Determine the [X, Y] coordinate at the center of the cell enclosing the given text.  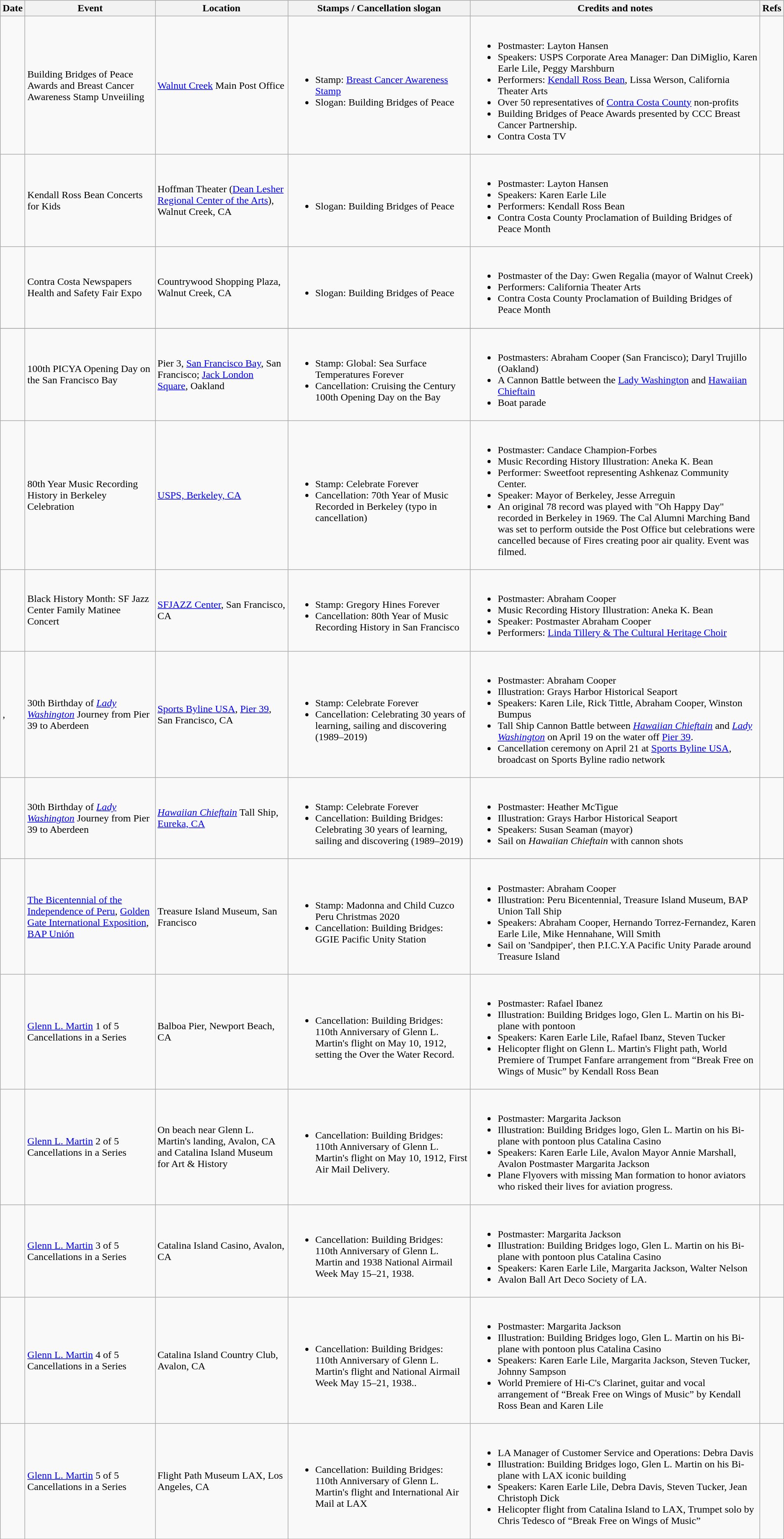
Stamp: Celebrate ForeverCancellation: 70th Year of Music Recorded in Berkeley (typo in cancellation) [379, 495]
Location [222, 8]
Postmaster: Heather McTigueIllustration: Grays Harbor Historical SeaportSpeakers: Susan Seaman (mayor)Sail on Hawaiian Chieftain with cannon shots [615, 818]
Cancellation: Building Bridges: 110th Anniversary of Glenn L. Martin and 1938 National Airmail Week May 15–21, 1938. [379, 1251]
Walnut Creek Main Post Office [222, 85]
80th Year Music Recording History in Berkeley Celebration [90, 495]
Refs [772, 8]
100th PICYA Opening Day on the San Francisco Bay [90, 374]
Catalina Island Country Club, Avalon, CA [222, 1361]
Hawaiian Chieftain Tall Ship, Eureka, CA [222, 818]
Black History Month: SF Jazz Center Family Matinee Concert [90, 610]
Cancellation: Building Bridges: 110th Anniversary of Glenn L. Martin's flight and National Airmail Week May 15–21, 1938.. [379, 1361]
Glenn L. Martin 5 of 5 Cancellations in a Series [90, 1481]
Kendall Ross Bean Concerts for Kids [90, 200]
Glenn L. Martin 4 of 5 Cancellations in a Series [90, 1361]
Glenn L. Martin 2 of 5 Cancellations in a Series [90, 1147]
Treasure Island Museum, San Francisco [222, 917]
On beach near Glenn L. Martin's landing, Avalon, CA and Catalina Island Museum for Art & History [222, 1147]
Cancellation: Building Bridges: 110th Anniversary of Glenn L. Martin's flight on May 10, 1912, setting the Over the Water Record. [379, 1031]
Stamps / Cancellation slogan [379, 8]
Postmasters: Abraham Cooper (San Francisco); Daryl Trujillo (Oakland)A Cannon Battle between the Lady Washington and Hawaiian ChieftainBoat parade [615, 374]
Postmaster: Layton HansenSpeakers: Karen Earle LilePerformers: Kendall Ross BeanContra Costa County Proclamation of Building Bridges of Peace Month [615, 200]
USPS, Berkeley, CA [222, 495]
Contra Costa Newspapers Health and Safety Fair Expo [90, 287]
Hoffman Theater (Dean Lesher Regional Center of the Arts), Walnut Creek, CA [222, 200]
Credits and notes [615, 8]
Event [90, 8]
Cancellation: Building Bridges: 110th Anniversary of Glenn L. Martin's flight and International Air Mail at LAX [379, 1481]
Building Bridges of Peace Awards and Breast Cancer Awareness Stamp Unveiiling [90, 85]
Catalina Island Casino, Avalon, CA [222, 1251]
Stamp: Global: Sea Surface Temperatures ForeverCancellation: Cruising the Century 100th Opening Day on the Bay [379, 374]
Stamp: Madonna and Child Cuzco Peru Christmas 2020Cancellation: Building Bridges: GGIE Pacific Unity Station [379, 917]
, [13, 714]
Date [13, 8]
Stamp: Celebrate ForeverCancellation: Celebrating 30 years of learning, sailing and discovering (1989–2019) [379, 714]
Cancellation: Building Bridges: 110th Anniversary of Glenn L. Martin's flight on May 10, 1912, First Air Mail Delivery. [379, 1147]
Stamp: Gregory Hines ForeverCancellation: 80th Year of Music Recording History in San Francisco [379, 610]
Glenn L. Martin 3 of 5 Cancellations in a Series [90, 1251]
Glenn L. Martin 1 of 5 Cancellations in a Series [90, 1031]
Stamp: Celebrate ForeverCancellation: Building Bridges: Celebrating 30 years of learning, sailing and discovering (1989–2019) [379, 818]
Balboa Pier, Newport Beach, CA [222, 1031]
SFJAZZ Center, San Francisco, CA [222, 610]
Flight Path Museum LAX, Los Angeles, CA [222, 1481]
The Bicentennial of the Independence of Peru, Golden Gate International Exposition, BAP Unión [90, 917]
Countrywood Shopping Plaza, Walnut Creek, CA [222, 287]
Pier 3, San Francisco Bay, San Francisco; Jack London Square, Oakland [222, 374]
Sports Byline USA, Pier 39, San Francisco, CA [222, 714]
Stamp: Breast Cancer Awareness StampSlogan: Building Bridges of Peace [379, 85]
